Return [X, Y] of the center of cell containing provided text 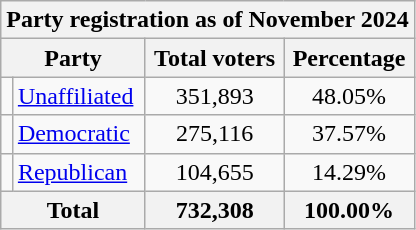
732,308 [214, 210]
48.05% [349, 96]
104,655 [214, 172]
Republican [78, 172]
351,893 [214, 96]
14.29% [349, 172]
37.57% [349, 134]
100.00% [349, 210]
Party [74, 58]
Total [74, 210]
Party registration as of November 2024 [208, 20]
Percentage [349, 58]
Democratic [78, 134]
275,116 [214, 134]
Total voters [214, 58]
Unaffiliated [78, 96]
